Pinpoint the cell where the given text exists, returning its (X, Y) midpoint coordinate. 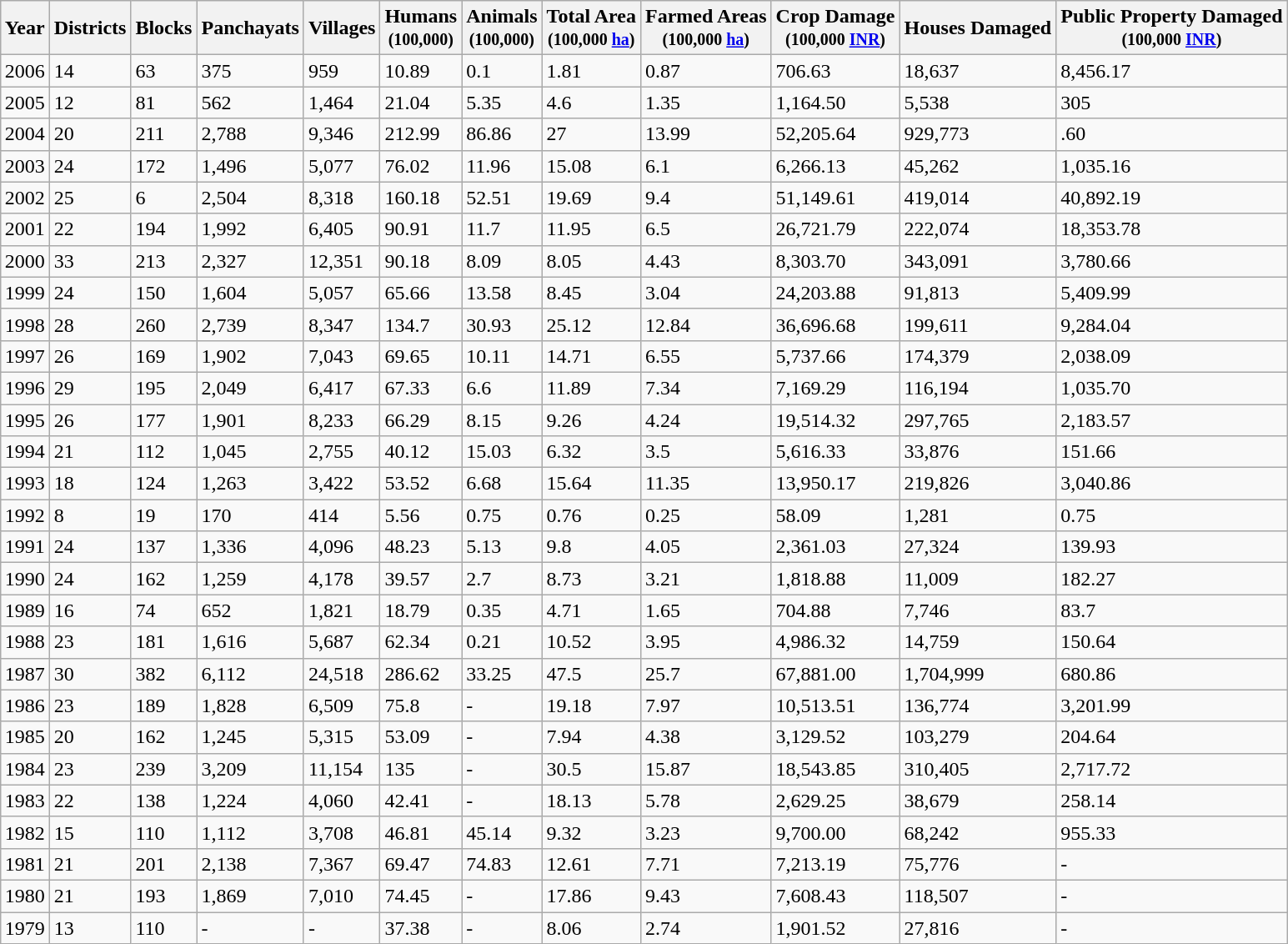
5.35 (502, 103)
1,035.70 (1172, 388)
195 (163, 388)
30 (90, 674)
3.04 (705, 293)
170 (250, 515)
1,828 (250, 705)
27,324 (978, 547)
19.18 (591, 705)
1993 (25, 484)
136,774 (978, 705)
2004 (25, 134)
135 (421, 769)
4.71 (591, 610)
1991 (25, 547)
1984 (25, 769)
5,315 (342, 737)
9.4 (705, 198)
19.69 (591, 198)
3,780.66 (1172, 261)
3,422 (342, 484)
137 (163, 547)
91,813 (978, 293)
5.56 (421, 515)
5,057 (342, 293)
5.13 (502, 547)
124 (163, 484)
2,327 (250, 261)
1996 (25, 388)
29 (90, 388)
19 (163, 515)
9,346 (342, 134)
7.94 (591, 737)
15.87 (705, 769)
1989 (25, 610)
2,049 (250, 388)
1,818.88 (835, 579)
6,112 (250, 674)
52,205.64 (835, 134)
27,816 (978, 928)
3,209 (250, 769)
33.25 (502, 674)
1979 (25, 928)
1,869 (250, 896)
343,091 (978, 261)
6,266.13 (835, 166)
1,035.16 (1172, 166)
219,826 (978, 484)
4,986.32 (835, 642)
1,821 (342, 610)
5.78 (705, 801)
67,881.00 (835, 674)
8.45 (591, 293)
65.66 (421, 293)
53.52 (421, 484)
1986 (25, 705)
562 (250, 103)
3,708 (342, 832)
1997 (25, 356)
181 (163, 642)
2000 (25, 261)
652 (250, 610)
62.34 (421, 642)
6.55 (705, 356)
8.05 (591, 261)
7,746 (978, 610)
1,464 (342, 103)
4,178 (342, 579)
14 (90, 71)
11.96 (502, 166)
14.71 (591, 356)
12 (90, 103)
81 (163, 103)
194 (163, 229)
33,876 (978, 452)
0.21 (502, 642)
Public Property Damaged(100,000 INR) (1172, 28)
69.47 (421, 864)
10.11 (502, 356)
2,183.57 (1172, 419)
8,347 (342, 324)
15.03 (502, 452)
47.5 (591, 674)
1998 (25, 324)
8,456.17 (1172, 71)
69.65 (421, 356)
75.8 (421, 705)
213 (163, 261)
4,060 (342, 801)
1985 (25, 737)
8.15 (502, 419)
1,045 (250, 452)
68,242 (978, 832)
1982 (25, 832)
Villages (342, 28)
12.61 (591, 864)
11.35 (705, 484)
9.43 (705, 896)
86.86 (502, 134)
26,721.79 (835, 229)
51,149.61 (835, 198)
1992 (25, 515)
Animals(100,000) (502, 28)
Houses Damaged (978, 28)
1,224 (250, 801)
53.09 (421, 737)
12,351 (342, 261)
2,504 (250, 198)
5,687 (342, 642)
24,203.88 (835, 293)
Crop Damage(100,000 INR) (835, 28)
74.83 (502, 864)
7.71 (705, 864)
8,318 (342, 198)
150.64 (1172, 642)
1,901 (250, 419)
13.58 (502, 293)
297,765 (978, 419)
1983 (25, 801)
160.18 (421, 198)
212.99 (421, 134)
7,367 (342, 864)
18,543.85 (835, 769)
1,336 (250, 547)
6 (163, 198)
0.76 (591, 515)
28 (90, 324)
3,201.99 (1172, 705)
286.62 (421, 674)
6.68 (502, 484)
24,518 (342, 674)
1,616 (250, 642)
955.33 (1172, 832)
76.02 (421, 166)
2006 (25, 71)
13,950.17 (835, 484)
1,496 (250, 166)
3,040.86 (1172, 484)
382 (163, 674)
7,043 (342, 356)
52.51 (502, 198)
5,409.99 (1172, 293)
3.5 (705, 452)
18.13 (591, 801)
6,405 (342, 229)
Year (25, 28)
10,513.51 (835, 705)
3.21 (705, 579)
3,129.52 (835, 737)
15.64 (591, 484)
58.09 (835, 515)
9,700.00 (835, 832)
5,538 (978, 103)
6,417 (342, 388)
18 (90, 484)
134.7 (421, 324)
929,773 (978, 134)
18,637 (978, 71)
680.86 (1172, 674)
11.89 (591, 388)
116,194 (978, 388)
7.34 (705, 388)
201 (163, 864)
1995 (25, 419)
74.45 (421, 896)
258.14 (1172, 801)
2.74 (705, 928)
211 (163, 134)
8,233 (342, 419)
706.63 (835, 71)
2.7 (502, 579)
118,507 (978, 896)
7,169.29 (835, 388)
9.26 (591, 419)
14,759 (978, 642)
3.95 (705, 642)
9,284.04 (1172, 324)
1987 (25, 674)
959 (342, 71)
704.88 (835, 610)
1994 (25, 452)
6.1 (705, 166)
2,361.03 (835, 547)
1.35 (705, 103)
4.6 (591, 103)
139.93 (1172, 547)
6.6 (502, 388)
17.86 (591, 896)
39.57 (421, 579)
10.89 (421, 71)
12.84 (705, 324)
4.38 (705, 737)
2,717.72 (1172, 769)
1.81 (591, 71)
15.08 (591, 166)
1,281 (978, 515)
1,704,999 (978, 674)
45.14 (502, 832)
310,405 (978, 769)
7,608.43 (835, 896)
42.41 (421, 801)
189 (163, 705)
4.24 (705, 419)
1.65 (705, 610)
2,038.09 (1172, 356)
1988 (25, 642)
15 (90, 832)
2,788 (250, 134)
5,616.33 (835, 452)
174,379 (978, 356)
8.06 (591, 928)
45,262 (978, 166)
260 (163, 324)
172 (163, 166)
7.97 (705, 705)
151.66 (1172, 452)
9.8 (591, 547)
8.09 (502, 261)
38,679 (978, 801)
2002 (25, 198)
2,755 (342, 452)
419,014 (978, 198)
112 (163, 452)
11,154 (342, 769)
30.93 (502, 324)
375 (250, 71)
Blocks (163, 28)
40.12 (421, 452)
8.73 (591, 579)
10.52 (591, 642)
182.27 (1172, 579)
1990 (25, 579)
27 (591, 134)
0.35 (502, 610)
33 (90, 261)
8 (90, 515)
3.23 (705, 832)
11.7 (502, 229)
8,303.70 (835, 261)
18,353.78 (1172, 229)
74 (163, 610)
63 (163, 71)
83.7 (1172, 610)
0.1 (502, 71)
103,279 (978, 737)
1,263 (250, 484)
1,902 (250, 356)
67.33 (421, 388)
305 (1172, 103)
37.38 (421, 928)
21.04 (421, 103)
1999 (25, 293)
40,892.19 (1172, 198)
48.23 (421, 547)
6.5 (705, 229)
25.7 (705, 674)
193 (163, 896)
1,604 (250, 293)
2005 (25, 103)
2001 (25, 229)
18.79 (421, 610)
9.32 (591, 832)
0.87 (705, 71)
1,245 (250, 737)
169 (163, 356)
Total Area(100,000 ha) (591, 28)
90.18 (421, 261)
0.25 (705, 515)
11,009 (978, 579)
204.64 (1172, 737)
4,096 (342, 547)
1,992 (250, 229)
30.5 (591, 769)
4.05 (705, 547)
177 (163, 419)
75,776 (978, 864)
2,138 (250, 864)
1980 (25, 896)
1,112 (250, 832)
222,074 (978, 229)
2003 (25, 166)
Panchayats (250, 28)
1,259 (250, 579)
36,696.68 (835, 324)
2,629.25 (835, 801)
11.95 (591, 229)
13 (90, 928)
1981 (25, 864)
1,901.52 (835, 928)
4.43 (705, 261)
7,010 (342, 896)
7,213.19 (835, 864)
66.29 (421, 419)
5,737.66 (835, 356)
2,739 (250, 324)
1,164.50 (835, 103)
Districts (90, 28)
Humans(100,000) (421, 28)
90.91 (421, 229)
25 (90, 198)
138 (163, 801)
6,509 (342, 705)
199,611 (978, 324)
.60 (1172, 134)
6.32 (591, 452)
16 (90, 610)
5,077 (342, 166)
414 (342, 515)
25.12 (591, 324)
150 (163, 293)
239 (163, 769)
19,514.32 (835, 419)
Farmed Areas(100,000 ha) (705, 28)
13.99 (705, 134)
46.81 (421, 832)
